Return the [X, Y] coordinate for the center point of the cell that contains the specified text.  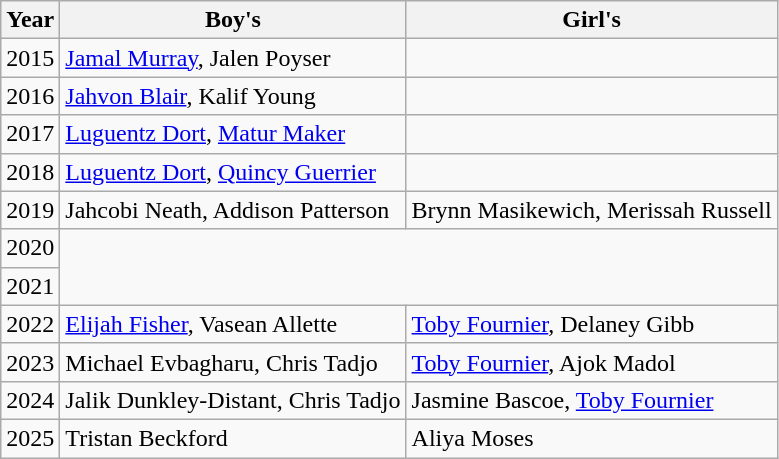
2023 [30, 362]
Aliya Moses [592, 438]
2024 [30, 400]
Jasmine Bascoe, Toby Fournier [592, 400]
Jahcobi Neath, Addison Patterson [233, 210]
Brynn Masikewich, Merissah Russell [592, 210]
Year [30, 20]
Michael Evbagharu, Chris Tadjo [233, 362]
Luguentz Dort, Quincy Guerrier [233, 172]
Toby Fournier, Ajok Madol [592, 362]
2017 [30, 134]
Elijah Fisher, Vasean Allette [233, 324]
2025 [30, 438]
Jahvon Blair, Kalif Young [233, 96]
Girl's [592, 20]
2020 [30, 248]
Tristan Beckford [233, 438]
Jalik Dunkley-Distant, Chris Tadjo [233, 400]
2021 [30, 286]
2016 [30, 96]
2015 [30, 58]
Boy's [233, 20]
2022 [30, 324]
Jamal Murray, Jalen Poyser [233, 58]
2018 [30, 172]
Luguentz Dort, Matur Maker [233, 134]
2019 [30, 210]
Toby Fournier, Delaney Gibb [592, 324]
